Return the (X, Y) coordinate for the center point of the cell that contains the specified text.  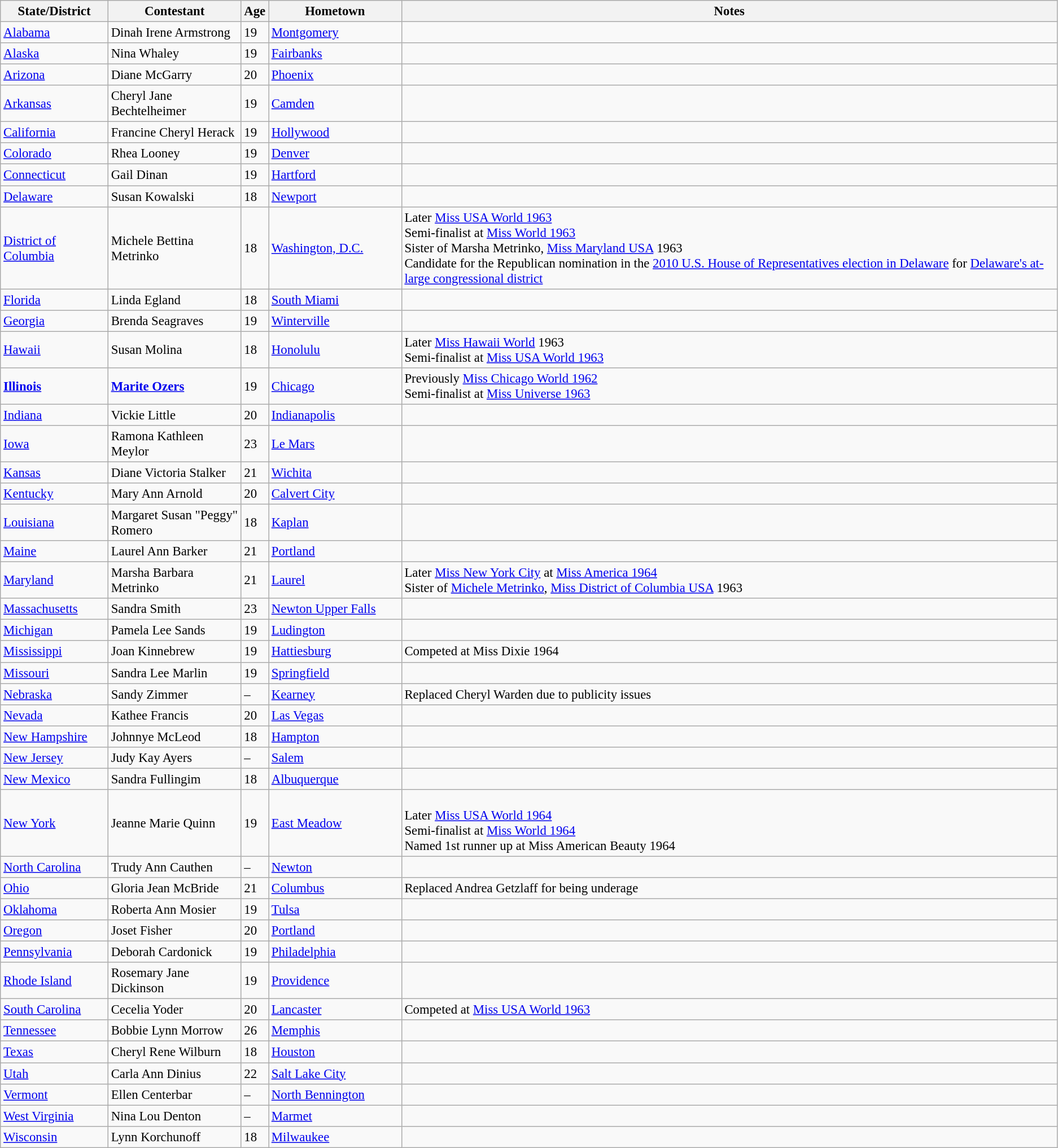
Marmet (335, 1116)
Judy Kay Ayers (174, 758)
North Bennington (335, 1094)
West Virginia (54, 1116)
Maryland (54, 580)
South Miami (335, 300)
Phoenix (335, 75)
New Jersey (54, 758)
Newport (335, 196)
Ramona Kathleen Meylor (174, 444)
Fairbanks (335, 54)
State/District (54, 11)
Le Mars (335, 444)
Tennessee (54, 1031)
Arizona (54, 75)
Colorado (54, 154)
26 (255, 1031)
Newton (335, 867)
Rosemary Jane Dickinson (174, 981)
Albuquerque (335, 779)
Margaret Susan "Peggy" Romero (174, 523)
Joan Kinnebrew (174, 652)
Milwaukee (335, 1137)
Competed at Miss USA World 1963 (729, 1010)
Massachusetts (54, 609)
Susan Kowalski (174, 196)
Philadelphia (335, 952)
Oklahoma (54, 910)
Vickie Little (174, 415)
Kansas (54, 472)
Hattiesburg (335, 652)
Denver (335, 154)
Connecticut (54, 175)
Lancaster (335, 1010)
Wisconsin (54, 1137)
Jeanne Marie Quinn (174, 823)
Newton Upper Falls (335, 609)
Montgomery (335, 33)
Competed at Miss Dixie 1964 (729, 652)
Joset Fisher (174, 931)
Replaced Andrea Getzlaff for being underage (729, 888)
Alaska (54, 54)
Dinah Irene Armstrong (174, 33)
Nina Whaley (174, 54)
Sandra Smith (174, 609)
East Meadow (335, 823)
Michele Bettina Metrinko (174, 248)
Pennsylvania (54, 952)
Kentucky (54, 494)
Kaplan (335, 523)
Texas (54, 1052)
Mississippi (54, 652)
Hawaii (54, 350)
Vermont (54, 1094)
Pamela Lee Sands (174, 630)
Roberta Ann Mosier (174, 910)
Rhode Island (54, 981)
Chicago (335, 386)
Louisiana (54, 523)
Laurel (335, 580)
22 (255, 1073)
Salt Lake City (335, 1073)
Alabama (54, 33)
Columbus (335, 888)
District of Columbia (54, 248)
Maine (54, 551)
Hartford (335, 175)
Calvert City (335, 494)
Nina Lou Denton (174, 1116)
Diane McGarry (174, 75)
Cheryl Rene Wilburn (174, 1052)
Diane Victoria Stalker (174, 472)
Contestant (174, 11)
New Hampshire (54, 737)
Gloria Jean McBride (174, 888)
Sandy Zimmer (174, 694)
Hometown (335, 11)
South Carolina (54, 1010)
Marsha Barbara Metrinko (174, 580)
Linda Egland (174, 300)
Hollywood (335, 133)
North Carolina (54, 867)
Nebraska (54, 694)
Iowa (54, 444)
Winterville (335, 321)
Mary Ann Arnold (174, 494)
Oregon (54, 931)
Utah (54, 1073)
Nevada (54, 715)
Memphis (335, 1031)
Later Miss New York City at Miss America 1964Sister of Michele Metrinko, Miss District of Columbia USA 1963 (729, 580)
Deborah Cardonick (174, 952)
Missouri (54, 673)
Hampton (335, 737)
Laurel Ann Barker (174, 551)
Providence (335, 981)
Kathee Francis (174, 715)
New Mexico (54, 779)
Indiana (54, 415)
Salem (335, 758)
Francine Cheryl Herack (174, 133)
Replaced Cheryl Warden due to publicity issues (729, 694)
Bobbie Lynn Morrow (174, 1031)
California (54, 133)
Houston (335, 1052)
Michigan (54, 630)
Las Vegas (335, 715)
Arkansas (54, 104)
Springfield (335, 673)
Florida (54, 300)
Previously Miss Chicago World 1962Semi-finalist at Miss Universe 1963 (729, 386)
Sandra Fullingim (174, 779)
Later Miss Hawaii World 1963Semi-finalist at Miss USA World 1963 (729, 350)
Marite Ozers (174, 386)
Brenda Seagraves (174, 321)
Cheryl Jane Bechtelheimer (174, 104)
Kearney (335, 694)
Wichita (335, 472)
New York (54, 823)
Ellen Centerbar (174, 1094)
Georgia (54, 321)
Delaware (54, 196)
Rhea Looney (174, 154)
Later Miss USA World 1964Semi-finalist at Miss World 1964Named 1st runner up at Miss American Beauty 1964 (729, 823)
Age (255, 11)
Sandra Lee Marlin (174, 673)
Cecelia Yoder (174, 1010)
Trudy Ann Cauthen (174, 867)
Ludington (335, 630)
Johnnye McLeod (174, 737)
Illinois (54, 386)
Susan Molina (174, 350)
Indianapolis (335, 415)
Honolulu (335, 350)
Notes (729, 11)
Lynn Korchunoff (174, 1137)
Washington, D.C. (335, 248)
Camden (335, 104)
Tulsa (335, 910)
Ohio (54, 888)
Gail Dinan (174, 175)
Carla Ann Dinius (174, 1073)
